For the text-containing cell, return its midpoint in (x, y) coordinate format. 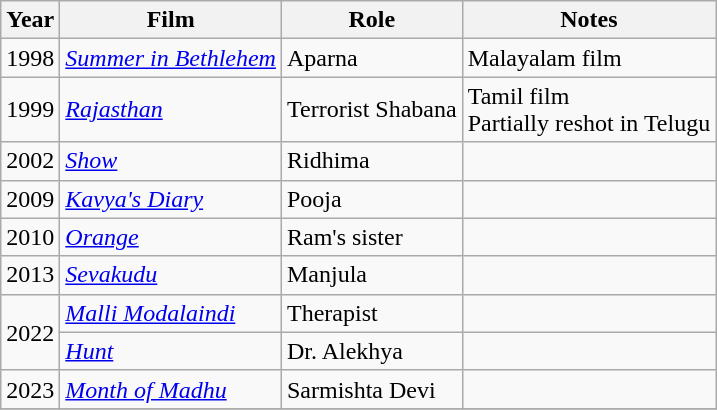
Dr. Alekhya (372, 351)
1998 (30, 58)
Tamil filmPartially reshot in Telugu (589, 110)
Therapist (372, 313)
2010 (30, 237)
Orange (171, 237)
Terrorist Shabana (372, 110)
Sevakudu (171, 275)
Manjula (372, 275)
Rajasthan (171, 110)
2002 (30, 161)
Sarmishta Devi (372, 389)
2022 (30, 332)
Malayalam film (589, 58)
Pooja (372, 199)
2009 (30, 199)
Film (171, 20)
Summer in Bethlehem (171, 58)
1999 (30, 110)
Ram's sister (372, 237)
Kavya's Diary (171, 199)
Ridhima (372, 161)
Hunt (171, 351)
Role (372, 20)
2023 (30, 389)
Month of Madhu (171, 389)
Aparna (372, 58)
2013 (30, 275)
Notes (589, 20)
Year (30, 20)
Malli Modalaindi (171, 313)
Show (171, 161)
